Locate the cell with the specified text and output its [X, Y] center coordinate. 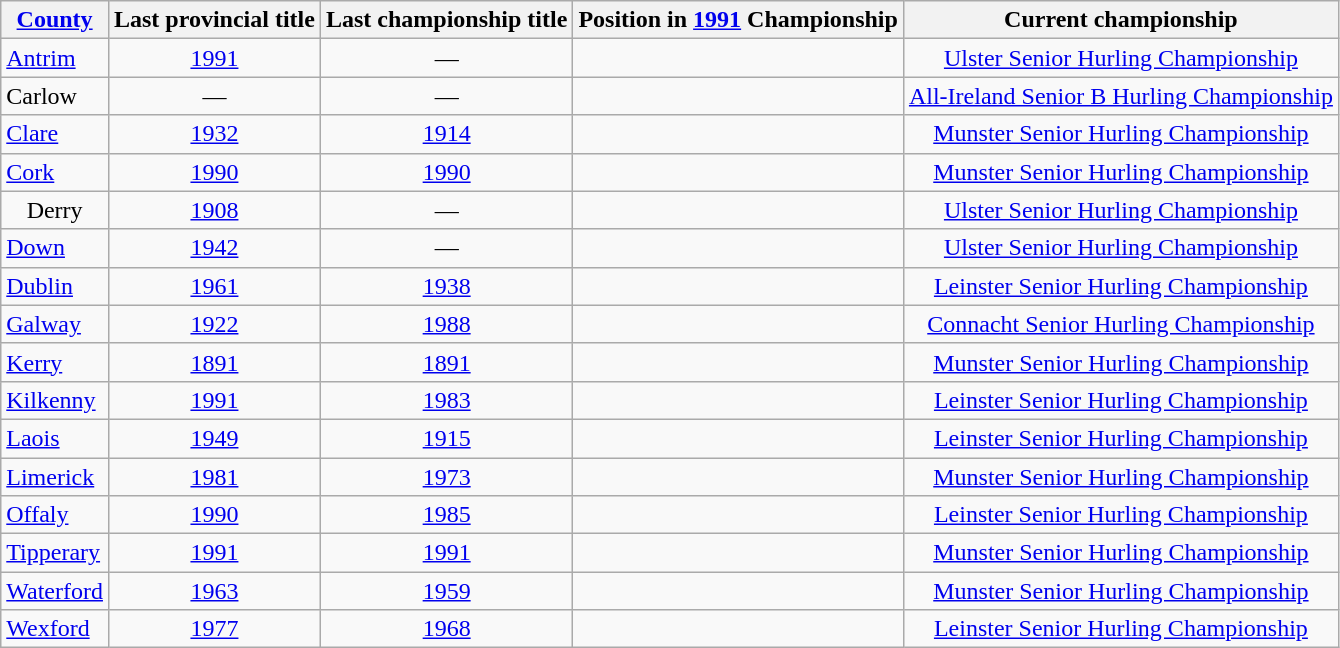
1983 [446, 400]
1985 [446, 515]
1942 [214, 248]
1932 [214, 134]
Down [55, 248]
County [55, 20]
Kerry [55, 362]
1963 [214, 591]
1922 [214, 324]
Dublin [55, 286]
1908 [214, 210]
Current championship [1120, 20]
All-Ireland Senior B Hurling Championship [1120, 96]
Galway [55, 324]
Last provincial title [214, 20]
1988 [446, 324]
Position in 1991 Championship [738, 20]
Kilkenny [55, 400]
Waterford [55, 591]
1915 [446, 438]
Offaly [55, 515]
Derry [55, 210]
1914 [446, 134]
1961 [214, 286]
1959 [446, 591]
Clare [55, 134]
1973 [446, 477]
1977 [214, 629]
Last championship title [446, 20]
Tipperary [55, 553]
1938 [446, 286]
Wexford [55, 629]
Laois [55, 438]
Connacht Senior Hurling Championship [1120, 324]
Antrim [55, 58]
1949 [214, 438]
1981 [214, 477]
Limerick [55, 477]
Cork [55, 172]
1968 [446, 629]
Carlow [55, 96]
